Detect which cell encompasses the target text, then output its (X, Y) center coordinate. 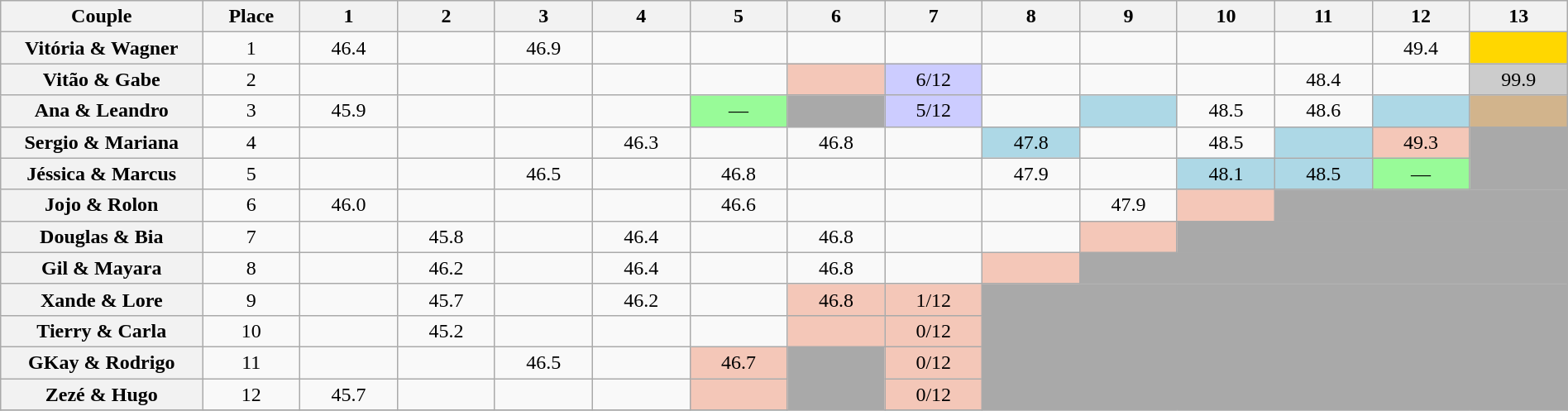
99.9 (1518, 79)
Vitória & Wagner (102, 48)
49.4 (1421, 48)
1/12 (934, 299)
48.4 (1323, 79)
Jojo & Rolon (102, 205)
Place (251, 17)
Douglas & Bia (102, 237)
46.7 (739, 362)
46.9 (543, 48)
Tierry & Carla (102, 331)
45.2 (447, 331)
6/12 (934, 79)
Xande & Lore (102, 299)
46.0 (349, 205)
Sergio & Mariana (102, 142)
48.6 (1323, 111)
45.8 (447, 237)
49.3 (1421, 142)
46.3 (641, 142)
Zezé & Hugo (102, 394)
Vitão & Gabe (102, 79)
Gil & Mayara (102, 268)
45.9 (349, 111)
Jéssica & Marcus (102, 174)
48.1 (1226, 174)
47.8 (1031, 142)
46.6 (739, 205)
GKay & Rodrigo (102, 362)
5/12 (934, 111)
Couple (102, 17)
13 (1518, 17)
Ana & Leandro (102, 111)
